Find where the given text appears and provide that cell's center as [x, y] coordinate. 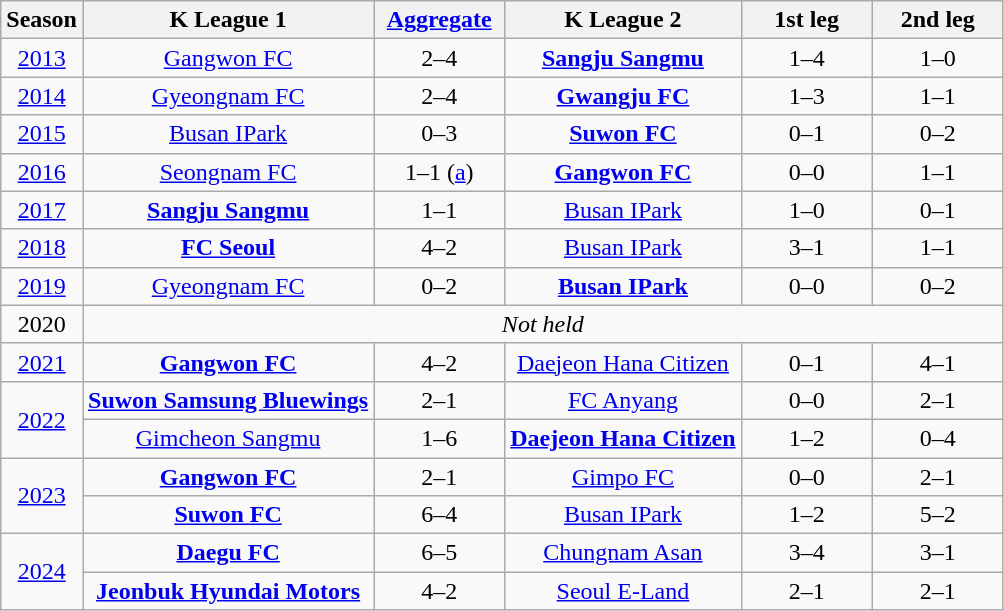
FC Anyang [623, 400]
6–5 [440, 553]
Gwangju FC [623, 96]
2nd leg [938, 20]
Seongnam FC [228, 172]
2015 [42, 134]
2021 [42, 362]
6–4 [440, 515]
4–1 [938, 362]
3–4 [806, 553]
K League 2 [623, 20]
2024 [42, 572]
2022 [42, 419]
K League 1 [228, 20]
Gimcheon Sangmu [228, 438]
Daegu FC [228, 553]
0–3 [440, 134]
2017 [42, 210]
2018 [42, 248]
1–1 (a) [440, 172]
2019 [42, 286]
2016 [42, 172]
Jeonbuk Hyundai Motors [228, 591]
Not held [542, 324]
FC Seoul [228, 248]
Season [42, 20]
Chungnam Asan [623, 553]
0–4 [938, 438]
1–3 [806, 96]
5–2 [938, 515]
Suwon Samsung Bluewings [228, 400]
Gimpo FC [623, 477]
Seoul E-Land [623, 591]
2014 [42, 96]
2023 [42, 496]
1–4 [806, 58]
1st leg [806, 20]
Aggregate [440, 20]
1–6 [440, 438]
2013 [42, 58]
2020 [42, 324]
